Detect which cell encompasses the target text, then output its [X, Y] center coordinate. 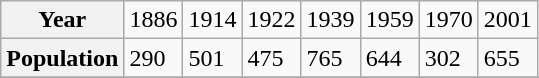
1914 [212, 20]
302 [448, 58]
644 [390, 58]
1970 [448, 20]
655 [508, 58]
1939 [330, 20]
475 [272, 58]
Year [62, 20]
501 [212, 58]
Population [62, 58]
1886 [154, 20]
765 [330, 58]
290 [154, 58]
1922 [272, 20]
2001 [508, 20]
1959 [390, 20]
